Capture the cell that displays the provided text and extract its [x, y] central coordinate. 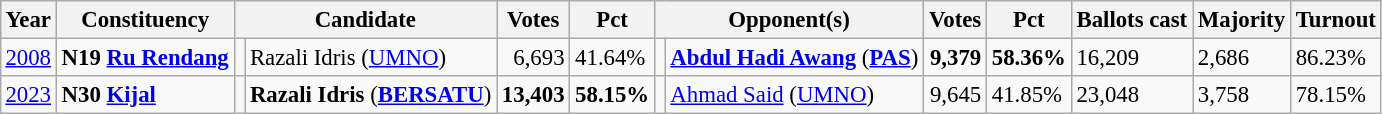
Year [28, 20]
2,686 [1241, 57]
6,693 [534, 57]
58.15% [612, 95]
Candidate [366, 20]
Turnout [1336, 20]
41.85% [1030, 95]
9,379 [956, 57]
Razali Idris (UMNO) [371, 57]
N30 Kijal [145, 95]
Razali Idris (BERSATU) [371, 95]
2008 [28, 57]
3,758 [1241, 95]
78.15% [1336, 95]
Ahmad Said (UMNO) [794, 95]
Ballots cast [1132, 20]
58.36% [1030, 57]
23,048 [1132, 95]
N19 Ru Rendang [145, 57]
Majority [1241, 20]
2023 [28, 95]
Opponent(s) [788, 20]
41.64% [612, 57]
Abdul Hadi Awang (PAS) [794, 57]
13,403 [534, 95]
86.23% [1336, 57]
16,209 [1132, 57]
Constituency [145, 20]
9,645 [956, 95]
